Output the [X, Y] coordinate of the center of the cell containing the given text.  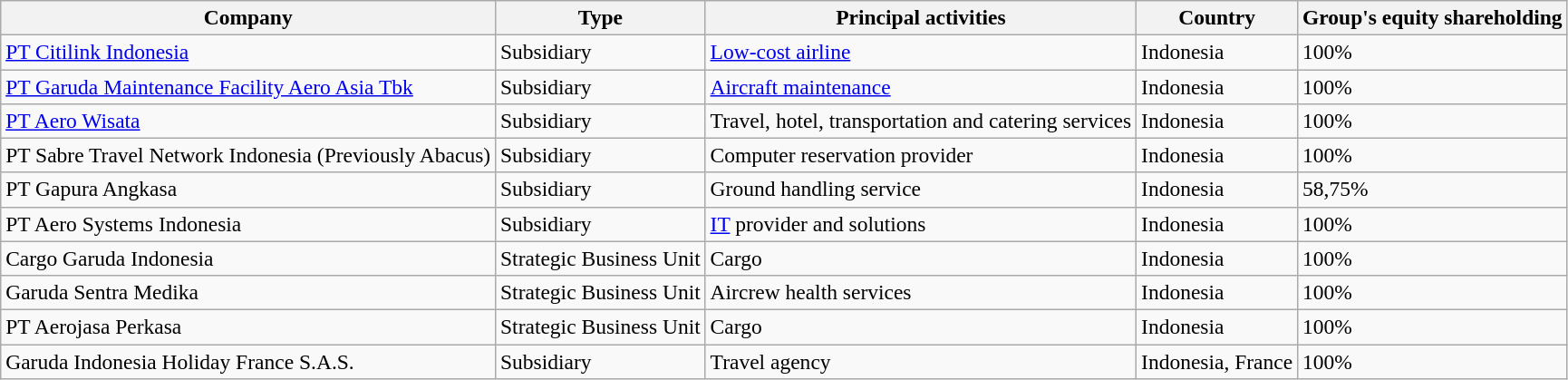
Aircrew health services [921, 292]
PT Aero Systems Indonesia [248, 224]
PT Gapura Angkasa [248, 190]
Country [1217, 17]
Principal activities [921, 17]
Type [601, 17]
PT Sabre Travel Network Indonesia (Previously Abacus) [248, 155]
PT Garuda Maintenance Facility Aero Asia Tbk [248, 86]
Indonesia, France [1217, 361]
58,75% [1432, 190]
Company [248, 17]
Garuda Sentra Medika [248, 292]
Cargo Garuda Indonesia [248, 258]
Garuda Indonesia Holiday France S.A.S. [248, 361]
Ground handling service [921, 190]
Travel, hotel, transportation and catering services [921, 121]
PT Aerojasa Perkasa [248, 326]
Aircraft maintenance [921, 86]
Computer reservation provider [921, 155]
PT Aero Wisata [248, 121]
PT Citilink Indonesia [248, 52]
Low-cost airline [921, 52]
Group's equity shareholding [1432, 17]
IT provider and solutions [921, 224]
Travel agency [921, 361]
